Return the (x, y) coordinate for the center point of the cell that contains the specified text.  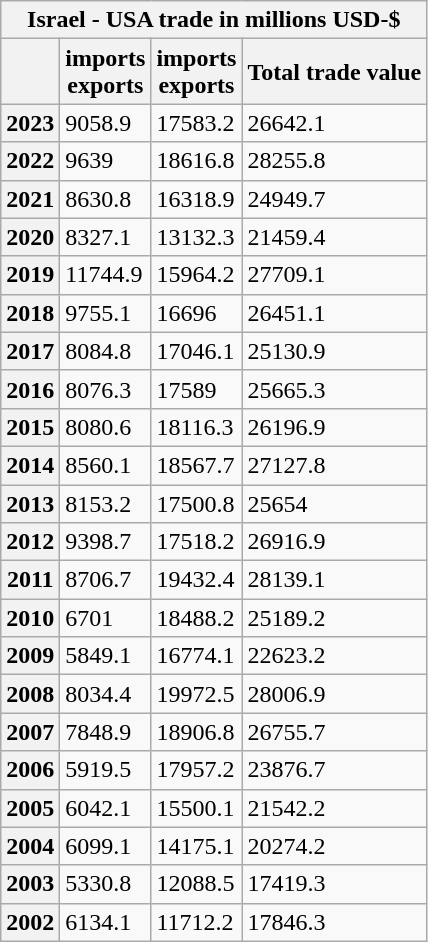
28139.1 (334, 580)
12088.5 (196, 884)
26451.1 (334, 313)
5919.5 (106, 770)
22623.2 (334, 656)
26196.9 (334, 427)
8153.2 (106, 503)
2006 (30, 770)
2007 (30, 732)
2012 (30, 542)
2003 (30, 884)
8327.1 (106, 237)
18116.3 (196, 427)
15500.1 (196, 808)
2014 (30, 465)
2005 (30, 808)
14175.1 (196, 846)
2015 (30, 427)
25665.3 (334, 389)
2020 (30, 237)
17500.8 (196, 503)
24949.7 (334, 199)
18616.8 (196, 161)
2010 (30, 618)
19432.4 (196, 580)
8630.8 (106, 199)
2004 (30, 846)
9058.9 (106, 123)
20274.2 (334, 846)
18488.2 (196, 618)
2013 (30, 503)
18567.7 (196, 465)
Total trade value (334, 72)
9639 (106, 161)
6042.1 (106, 808)
2009 (30, 656)
5849.1 (106, 656)
15964.2 (196, 275)
18906.8 (196, 732)
17046.1 (196, 351)
25130.9 (334, 351)
17846.3 (334, 922)
6701 (106, 618)
6134.1 (106, 922)
2008 (30, 694)
25189.2 (334, 618)
9755.1 (106, 313)
8034.4 (106, 694)
9398.7 (106, 542)
17957.2 (196, 770)
27709.1 (334, 275)
6099.1 (106, 846)
21459.4 (334, 237)
5330.8 (106, 884)
16774.1 (196, 656)
2011 (30, 580)
2018 (30, 313)
11744.9 (106, 275)
28255.8 (334, 161)
28006.9 (334, 694)
25654 (334, 503)
17518.2 (196, 542)
Israel - USA trade in millions USD-$ (214, 20)
2016 (30, 389)
27127.8 (334, 465)
7848.9 (106, 732)
26642.1 (334, 123)
21542.2 (334, 808)
17589 (196, 389)
8706.7 (106, 580)
17419.3 (334, 884)
8076.3 (106, 389)
2022 (30, 161)
8080.6 (106, 427)
19972.5 (196, 694)
16696 (196, 313)
8560.1 (106, 465)
2019 (30, 275)
23876.7 (334, 770)
16318.9 (196, 199)
13132.3 (196, 237)
11712.2 (196, 922)
2023 (30, 123)
17583.2 (196, 123)
26755.7 (334, 732)
2021 (30, 199)
26916.9 (334, 542)
2017 (30, 351)
2002 (30, 922)
8084.8 (106, 351)
